From the cell containing the given text, extract its center point as [X, Y] coordinate. 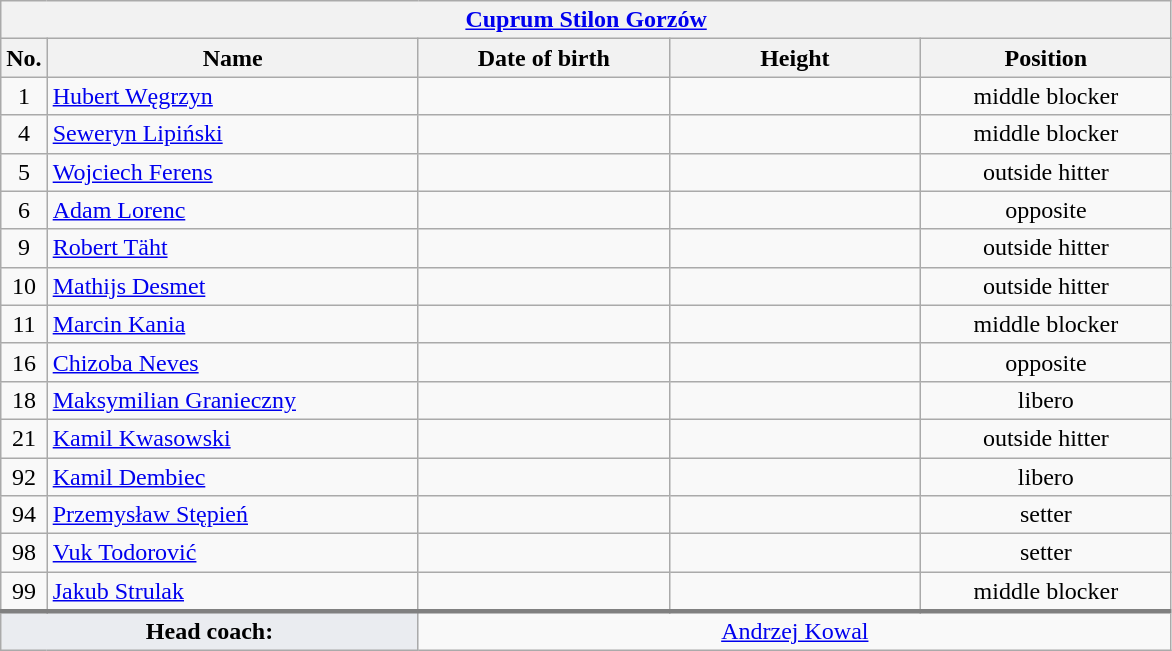
Cuprum Stilon Gorzów [586, 20]
Vuk Todorović [232, 553]
Position [1046, 58]
98 [24, 553]
99 [24, 592]
18 [24, 400]
5 [24, 172]
Przemysław Stępień [232, 515]
Kamil Kwasowski [232, 438]
Seweryn Lipiński [232, 134]
Hubert Węgrzyn [232, 96]
Mathijs Desmet [232, 286]
16 [24, 362]
Name [232, 58]
92 [24, 477]
No. [24, 58]
Maksymilian Granieczny [232, 400]
4 [24, 134]
Adam Lorenc [232, 210]
Head coach: [210, 631]
Date of birth [544, 58]
10 [24, 286]
Jakub Strulak [232, 592]
Height [794, 58]
Robert Täht [232, 248]
94 [24, 515]
Chizoba Neves [232, 362]
9 [24, 248]
Andrzej Kowal [794, 631]
Kamil Dembiec [232, 477]
1 [24, 96]
Marcin Kania [232, 324]
21 [24, 438]
11 [24, 324]
6 [24, 210]
Wojciech Ferens [232, 172]
